From the cell containing the given text, extract its center point as [X, Y] coordinate. 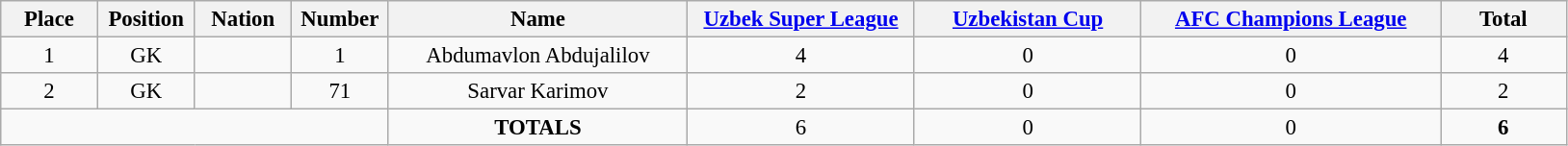
Place [50, 19]
71 [341, 91]
TOTALS [537, 128]
Abdumavlon Abdujalilov [537, 56]
Nation [243, 19]
Name [537, 19]
Uzbekistan Cup [1028, 19]
Total [1504, 19]
AFC Champions League [1291, 19]
Number [341, 19]
Sarvar Karimov [537, 91]
Uzbek Super League [801, 19]
Position [146, 19]
